For the text-containing cell, return its midpoint in [x, y] coordinate format. 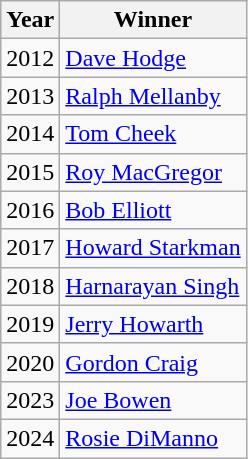
2018 [30, 286]
Joe Bowen [153, 400]
2023 [30, 400]
2013 [30, 96]
Rosie DiManno [153, 438]
Ralph Mellanby [153, 96]
Harnarayan Singh [153, 286]
2012 [30, 58]
2019 [30, 324]
Jerry Howarth [153, 324]
2016 [30, 210]
Bob Elliott [153, 210]
Tom Cheek [153, 134]
2014 [30, 134]
2015 [30, 172]
Howard Starkman [153, 248]
2017 [30, 248]
2020 [30, 362]
2024 [30, 438]
Year [30, 20]
Dave Hodge [153, 58]
Roy MacGregor [153, 172]
Winner [153, 20]
Gordon Craig [153, 362]
